Extract the (X, Y) coordinate from the center of the cell holding the provided text.  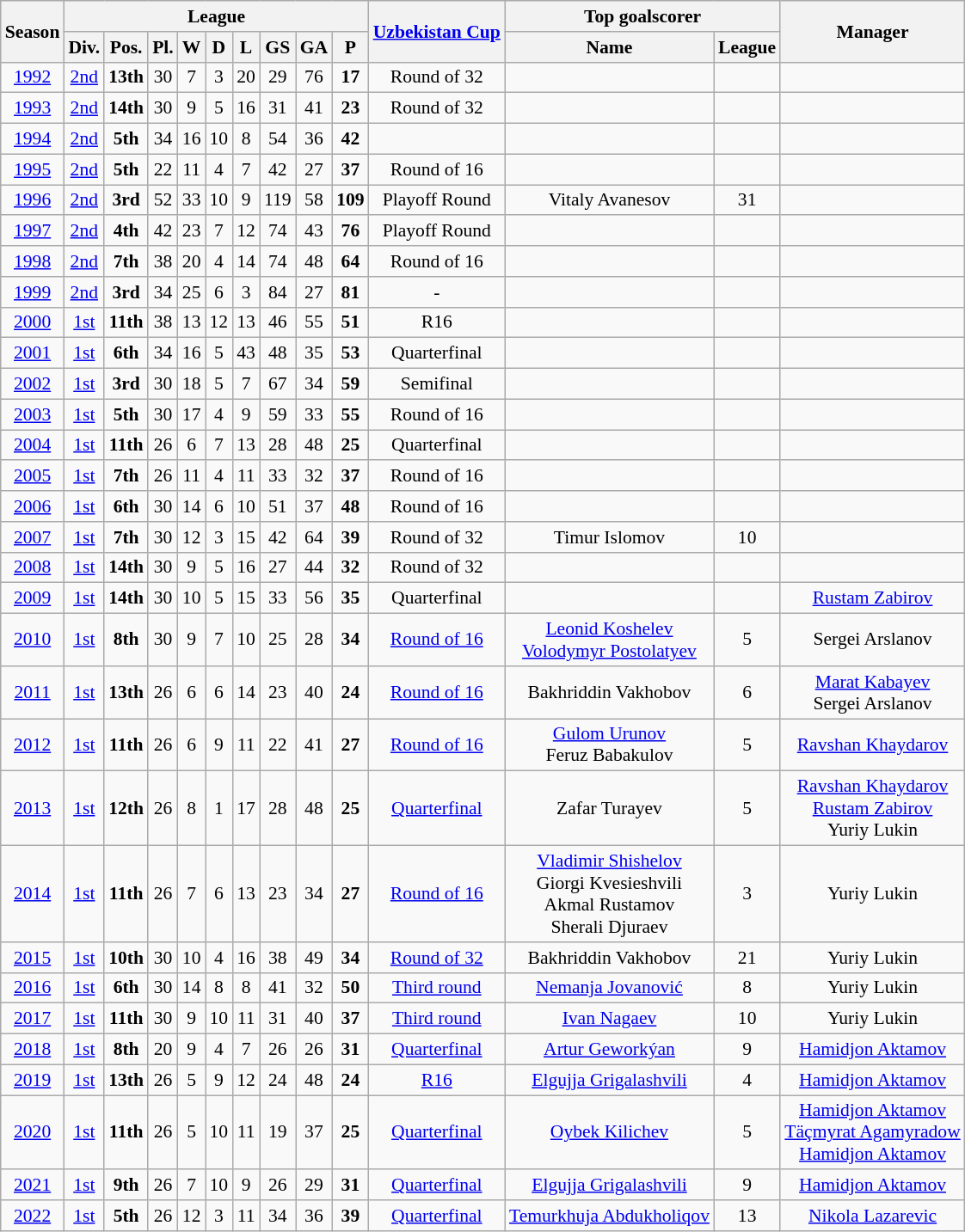
D (218, 47)
58 (315, 200)
46 (278, 322)
Nikola Lazarevic (872, 1216)
2017 (33, 1019)
2007 (33, 537)
Rustam Zabirov (872, 598)
Pos. (126, 47)
Nemanja Jovanović (609, 988)
Pl. (163, 47)
18 (192, 384)
Zafar Turayev (609, 808)
2012 (33, 745)
2010 (33, 640)
9th (126, 1186)
Ravshan Khaydarov Rustam Zabirov Yuriy Lukin (872, 808)
Season (33, 31)
Sergei Arslanov (872, 640)
53 (351, 353)
2001 (33, 353)
2022 (33, 1216)
L (246, 47)
2006 (33, 506)
Timur Islomov (609, 537)
10th (126, 958)
1 (218, 808)
1998 (33, 261)
Marat Kabayev Sergei Arslanov (872, 693)
2020 (33, 1133)
2014 (33, 894)
1995 (33, 169)
2002 (33, 384)
GS (278, 47)
2008 (33, 567)
21 (747, 958)
2004 (33, 445)
1997 (33, 231)
Name (609, 47)
1994 (33, 139)
84 (278, 292)
Oybek Kilichev (609, 1133)
Artur Geworkýan (609, 1050)
2018 (33, 1050)
Top goalscorer (642, 16)
Gulom Urunov Feruz Babakulov (609, 745)
2013 (33, 808)
49 (315, 958)
67 (278, 384)
Leonid Koshelev Volodymyr Postolatyev (609, 640)
56 (315, 598)
Div. (84, 47)
W (192, 47)
2011 (33, 693)
1992 (33, 77)
81 (351, 292)
12th (126, 808)
2003 (33, 414)
Semifinal (437, 384)
2016 (33, 988)
1993 (33, 108)
Manager (872, 31)
- (437, 292)
Temurkhuja Abdukholiqov (609, 1216)
109 (351, 200)
52 (163, 200)
Vitaly Avanesov (609, 200)
19 (278, 1133)
44 (315, 567)
GA (315, 47)
P (351, 47)
Hamidjon Aktamov Täçmyrat Agamyradow Hamidjon Aktamov (872, 1133)
Ivan Nagaev (609, 1019)
Ravshan Khaydarov (872, 745)
119 (278, 200)
4th (126, 231)
50 (351, 988)
2000 (33, 322)
2019 (33, 1080)
54 (278, 139)
1996 (33, 200)
2015 (33, 958)
2005 (33, 476)
Vladimir Shishelov Giorgi Kvesieshvili Akmal Rustamov Sherali Djuraev (609, 894)
1999 (33, 292)
Uzbekistan Cup (437, 31)
2009 (33, 598)
2021 (33, 1186)
